Return (x, y) of the center of cell containing provided text 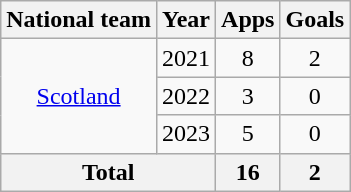
2023 (186, 134)
8 (248, 58)
2022 (186, 96)
2021 (186, 58)
Total (108, 172)
16 (248, 172)
Year (186, 20)
Apps (248, 20)
Scotland (79, 96)
Goals (315, 20)
5 (248, 134)
National team (79, 20)
3 (248, 96)
